Pinpoint the cell where the given text exists, returning its [x, y] midpoint coordinate. 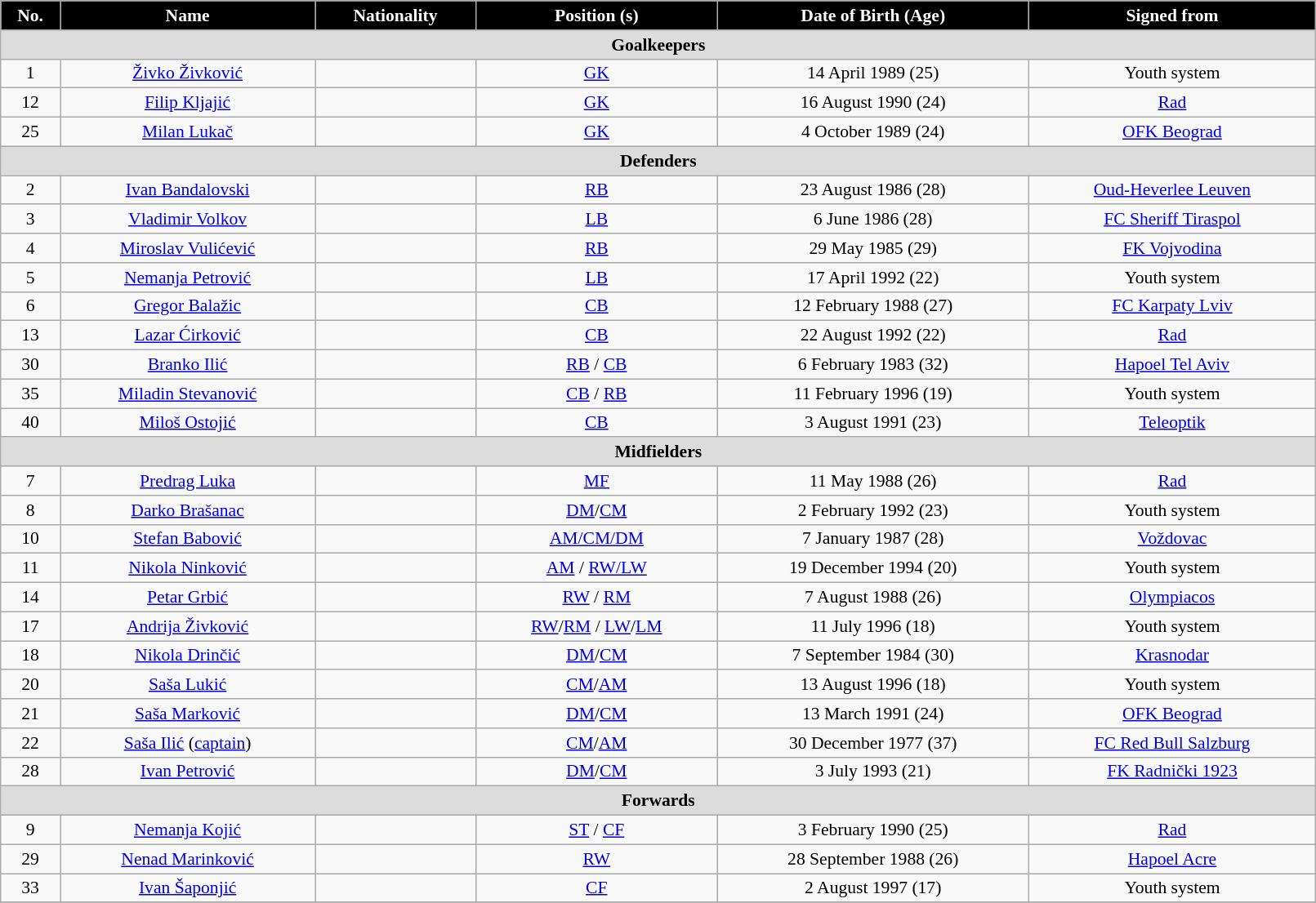
3 August 1991 (23) [872, 423]
23 August 1986 (28) [872, 190]
22 August 1992 (22) [872, 336]
Saša Ilić (captain) [188, 743]
Nikola Ninković [188, 568]
Miladin Stevanović [188, 394]
AM/CM/DM [596, 539]
6 [31, 306]
29 [31, 859]
4 October 1989 (24) [872, 132]
No. [31, 16]
Predrag Luka [188, 481]
11 May 1988 (26) [872, 481]
9 [31, 830]
2 February 1992 (23) [872, 510]
Lazar Ćirković [188, 336]
7 September 1984 (30) [872, 656]
Oud-Heverlee Leuven [1172, 190]
RW / RM [596, 598]
28 September 1988 (26) [872, 859]
Darko Brašanac [188, 510]
35 [31, 394]
19 December 1994 (20) [872, 568]
RW/RM / LW/LM [596, 626]
3 July 1993 (21) [872, 772]
40 [31, 423]
Teleoptik [1172, 423]
ST / CF [596, 830]
13 [31, 336]
30 [31, 365]
Voždovac [1172, 539]
Midfielders [658, 452]
Milan Lukač [188, 132]
Živko Živković [188, 73]
Olympiacos [1172, 598]
12 [31, 103]
Gregor Balažic [188, 306]
Saša Lukić [188, 685]
6 June 1986 (28) [872, 220]
13 August 1996 (18) [872, 685]
Miroslav Vulićević [188, 248]
Ivan Bandalovski [188, 190]
6 February 1983 (32) [872, 365]
Ivan Šaponjić [188, 888]
11 July 1996 (18) [872, 626]
FC Karpaty Lviv [1172, 306]
3 February 1990 (25) [872, 830]
Saša Marković [188, 714]
11 [31, 568]
17 April 1992 (22) [872, 278]
Krasnodar [1172, 656]
RB / CB [596, 365]
Goalkeepers [658, 45]
10 [31, 539]
CB / RB [596, 394]
Miloš Ostojić [188, 423]
Date of Birth (Age) [872, 16]
Hapoel Tel Aviv [1172, 365]
7 [31, 481]
Nemanja Petrović [188, 278]
18 [31, 656]
FC Sheriff Tiraspol [1172, 220]
Stefan Babović [188, 539]
8 [31, 510]
Nikola Drinčić [188, 656]
CF [596, 888]
Petar Grbić [188, 598]
Filip Kljajić [188, 103]
7 August 1988 (26) [872, 598]
Ivan Petrović [188, 772]
7 January 1987 (28) [872, 539]
Nationality [395, 16]
28 [31, 772]
4 [31, 248]
AM / RW/LW [596, 568]
Defenders [658, 161]
20 [31, 685]
14 April 1989 (25) [872, 73]
Hapoel Acre [1172, 859]
12 February 1988 (27) [872, 306]
13 March 1991 (24) [872, 714]
Position (s) [596, 16]
Signed from [1172, 16]
17 [31, 626]
33 [31, 888]
5 [31, 278]
2 [31, 190]
Name [188, 16]
MF [596, 481]
21 [31, 714]
Nemanja Kojić [188, 830]
29 May 1985 (29) [872, 248]
30 December 1977 (37) [872, 743]
FK Radnički 1923 [1172, 772]
Branko Ilić [188, 365]
25 [31, 132]
Nenad Marinković [188, 859]
14 [31, 598]
RW [596, 859]
3 [31, 220]
FC Red Bull Salzburg [1172, 743]
Vladimir Volkov [188, 220]
1 [31, 73]
FK Vojvodina [1172, 248]
22 [31, 743]
16 August 1990 (24) [872, 103]
2 August 1997 (17) [872, 888]
11 February 1996 (19) [872, 394]
Forwards [658, 801]
Andrija Živković [188, 626]
